Output the [x, y] coordinate of the center of the cell containing the given text.  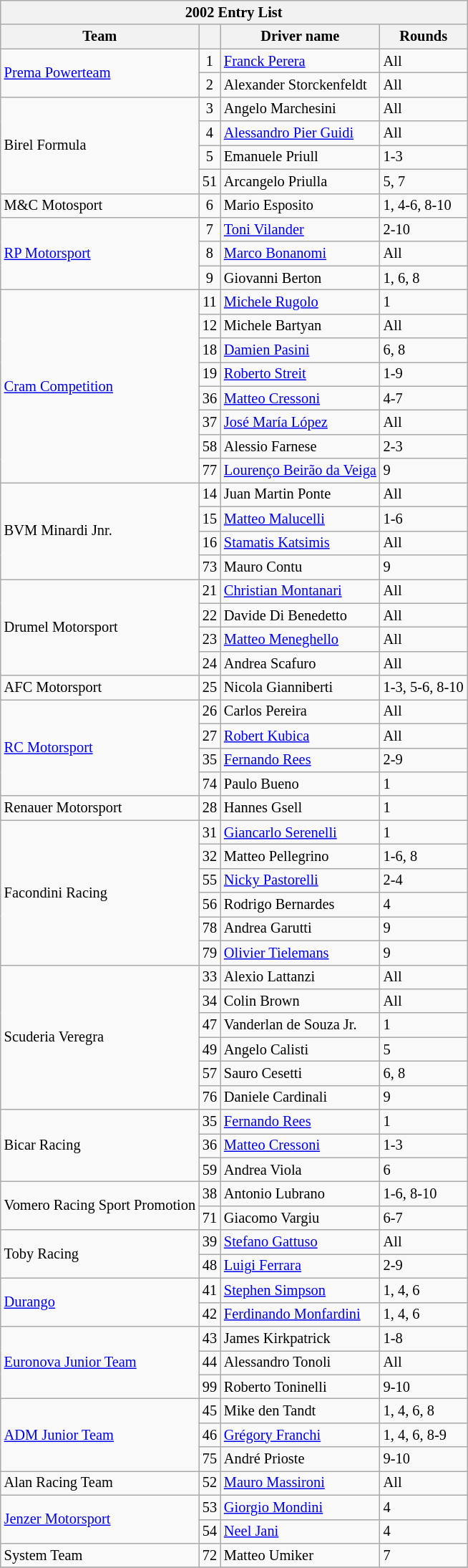
1, 6, 8 [424, 278]
48 [210, 1266]
Juan Martin Ponte [301, 494]
Neel Jani [301, 1531]
Michele Bartyan [301, 326]
Alessandro Tonoli [301, 1362]
2002 Entry List [234, 12]
44 [210, 1362]
AFC Motorsport [100, 688]
33 [210, 977]
Colin Brown [301, 1001]
Matteo Meneghello [301, 639]
André Prioste [301, 1459]
23 [210, 639]
RP Motorsport [100, 254]
Giorgio Mondini [301, 1507]
Prema Powerteam [100, 73]
Nicky Pastorelli [301, 880]
2 [210, 85]
31 [210, 832]
71 [210, 1218]
Mario Esposito [301, 206]
Scuderia Veregra [100, 1037]
System Team [100, 1555]
James Kirkpatrick [301, 1338]
54 [210, 1531]
Roberto Streit [301, 374]
55 [210, 880]
27 [210, 736]
Paulo Bueno [301, 784]
2-10 [424, 229]
Angelo Calisti [301, 1049]
Stamatis Katsimis [301, 543]
99 [210, 1387]
Marco Bonanomi [301, 254]
Nicola Gianniberti [301, 688]
Bicar Racing [100, 1146]
Mauro Massironi [301, 1483]
Hannes Gsell [301, 808]
28 [210, 808]
37 [210, 422]
15 [210, 519]
25 [210, 688]
1, 4-6, 8-10 [424, 206]
73 [210, 567]
Toby Racing [100, 1254]
16 [210, 543]
Matteo Malucelli [301, 519]
72 [210, 1555]
Lourenço Beirão da Veiga [301, 471]
1, 4, 6, 8-9 [424, 1435]
74 [210, 784]
Grégory Franchi [301, 1435]
1-6, 8-10 [424, 1194]
57 [210, 1073]
78 [210, 928]
Franck Perera [301, 61]
49 [210, 1049]
Daniele Cardinali [301, 1097]
53 [210, 1507]
Cram Competition [100, 385]
Euronova Junior Team [100, 1362]
Birel Formula [100, 145]
Andrea Viola [301, 1170]
Stephen Simpson [301, 1290]
2-3 [424, 446]
1-8 [424, 1338]
12 [210, 326]
Giovanni Berton [301, 278]
Vanderlan de Souza Jr. [301, 1025]
M&C Motosport [100, 206]
2-4 [424, 880]
ADM Junior Team [100, 1434]
Team [100, 37]
Durango [100, 1302]
79 [210, 953]
51 [210, 181]
Alexio Lattanzi [301, 977]
32 [210, 856]
22 [210, 615]
Alexander Storckenfeldt [301, 85]
Alessio Farnese [301, 446]
Olivier Tielemans [301, 953]
Facondini Racing [100, 893]
3 [210, 109]
42 [210, 1314]
Stefano Gattuso [301, 1242]
24 [210, 663]
Drumel Motorsport [100, 627]
Michele Rugolo [301, 302]
Carlos Pereira [301, 711]
52 [210, 1483]
11 [210, 302]
41 [210, 1290]
Driver name [301, 37]
Antonio Lubrano [301, 1194]
6-7 [424, 1218]
Christian Montanari [301, 591]
47 [210, 1025]
1-9 [424, 374]
77 [210, 471]
Alan Racing Team [100, 1483]
Alessandro Pier Guidi [301, 133]
38 [210, 1194]
Roberto Toninelli [301, 1387]
46 [210, 1435]
76 [210, 1097]
Ferdinando Monfardini [301, 1314]
45 [210, 1410]
34 [210, 1001]
59 [210, 1170]
Davide Di Benedetto [301, 615]
Jenzer Motorsport [100, 1519]
39 [210, 1242]
43 [210, 1338]
21 [210, 591]
Giancarlo Serenelli [301, 832]
Toni Vilander [301, 229]
José María López [301, 422]
Matteo Umiker [301, 1555]
1, 4, 6, 8 [424, 1410]
Luigi Ferrara [301, 1266]
1-3, 5-6, 8-10 [424, 688]
Mauro Contu [301, 567]
RC Motorsport [100, 748]
1-6, 8 [424, 856]
5, 7 [424, 181]
19 [210, 374]
Renauer Motorsport [100, 808]
Andrea Garutti [301, 928]
Mike den Tandt [301, 1410]
14 [210, 494]
Robert Kubica [301, 736]
58 [210, 446]
Giacomo Vargiu [301, 1218]
1-6 [424, 519]
Arcangelo Priulla [301, 181]
75 [210, 1459]
Vomero Racing Sport Promotion [100, 1206]
8 [210, 254]
Damien Pasini [301, 350]
Rodrigo Bernardes [301, 905]
56 [210, 905]
Emanuele Priull [301, 157]
26 [210, 711]
Rounds [424, 37]
18 [210, 350]
Andrea Scafuro [301, 663]
4-7 [424, 398]
BVM Minardi Jnr. [100, 530]
Matteo Pellegrino [301, 856]
Sauro Cesetti [301, 1073]
Angelo Marchesini [301, 109]
